Identify which cell holds the provided text, then report its (X, Y) central coordinate. 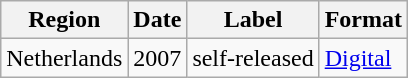
self-released (253, 58)
Format (363, 20)
Label (253, 20)
Date (158, 20)
Digital (363, 58)
2007 (158, 58)
Region (64, 20)
Netherlands (64, 58)
